Determine the [x, y] coordinate at the center of the cell enclosing the given text.  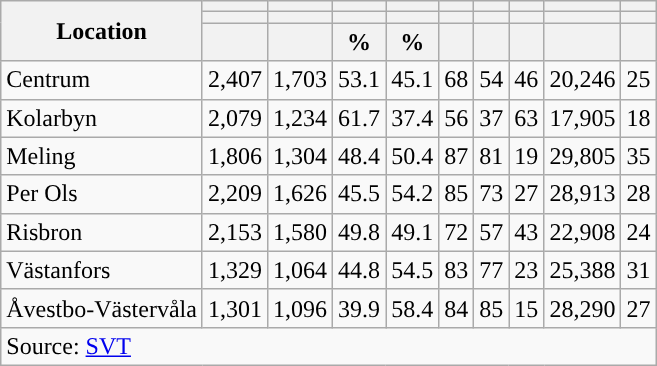
57 [492, 232]
Source: SVT [328, 346]
54 [492, 80]
Västanfors [102, 270]
1,806 [234, 156]
48.4 [360, 156]
87 [456, 156]
25 [638, 80]
28 [638, 194]
35 [638, 156]
19 [526, 156]
2,079 [234, 118]
Åvestbo-Västervåla [102, 308]
25,388 [582, 270]
77 [492, 270]
54.5 [412, 270]
53.1 [360, 80]
73 [492, 194]
Location [102, 31]
1,626 [300, 194]
23 [526, 270]
1,304 [300, 156]
49.1 [412, 232]
31 [638, 270]
81 [492, 156]
68 [456, 80]
56 [456, 118]
50.4 [412, 156]
15 [526, 308]
45.1 [412, 80]
49.8 [360, 232]
63 [526, 118]
45.5 [360, 194]
Kolarbyn [102, 118]
20,246 [582, 80]
18 [638, 118]
2,209 [234, 194]
28,290 [582, 308]
28,913 [582, 194]
46 [526, 80]
37.4 [412, 118]
1,096 [300, 308]
37 [492, 118]
72 [456, 232]
24 [638, 232]
83 [456, 270]
1,329 [234, 270]
1,703 [300, 80]
17,905 [582, 118]
1,580 [300, 232]
29,805 [582, 156]
2,407 [234, 80]
1,064 [300, 270]
Risbron [102, 232]
Per Ols [102, 194]
22,908 [582, 232]
1,234 [300, 118]
1,301 [234, 308]
44.8 [360, 270]
Meling [102, 156]
2,153 [234, 232]
54.2 [412, 194]
84 [456, 308]
39.9 [360, 308]
61.7 [360, 118]
Centrum [102, 80]
58.4 [412, 308]
43 [526, 232]
